Capture the cell that displays the provided text and extract its (x, y) central coordinate. 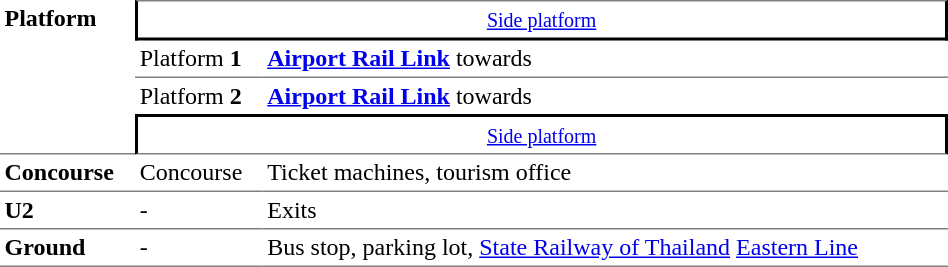
Platform (68, 77)
Platform 2 (199, 96)
- (199, 211)
U2 (68, 211)
Platform 1 (199, 59)
Ticket machines, tourism office (606, 173)
Exits (606, 211)
